Identify which cell holds the provided text, then report its (x, y) central coordinate. 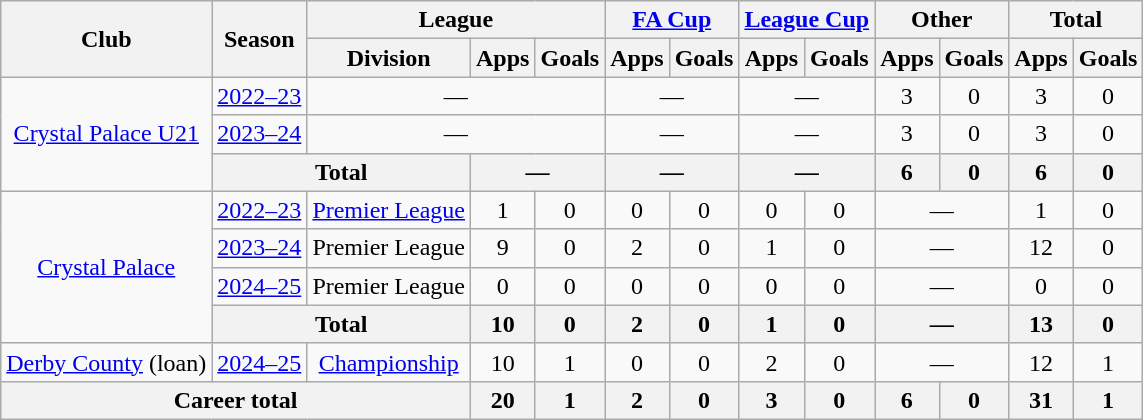
Crystal Palace U21 (106, 134)
Season (260, 39)
League Cup (807, 20)
FA Cup (672, 20)
League (456, 20)
13 (1041, 324)
9 (503, 248)
Career total (236, 400)
20 (503, 400)
Other (942, 20)
Club (106, 39)
Division (389, 58)
31 (1041, 400)
Derby County (loan) (106, 362)
Championship (389, 362)
Crystal Palace (106, 267)
